For the text-containing cell, return its midpoint in [X, Y] coordinate format. 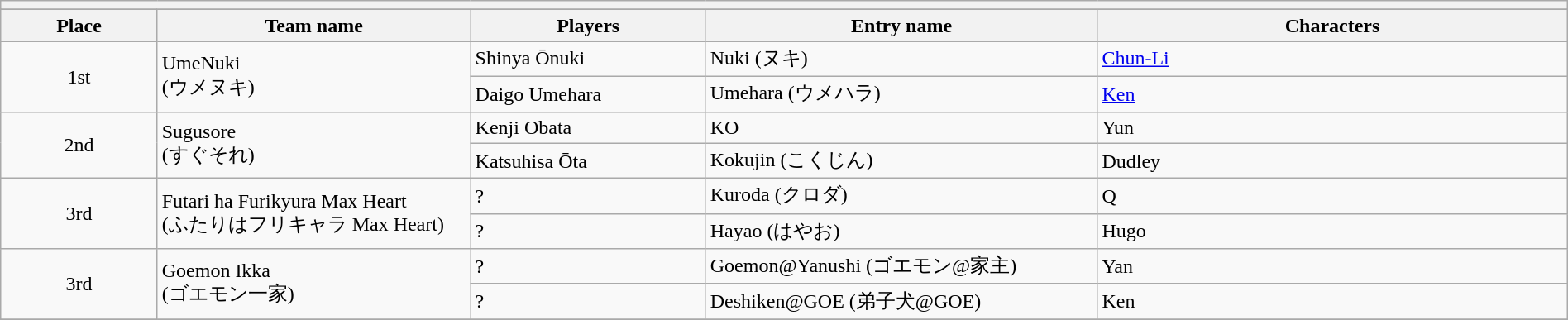
Kuroda (クロダ) [901, 197]
Shinya Ōnuki [588, 60]
Deshiken@GOE (弟子犬@GOE) [901, 301]
Goemon Ikka(ゴエモン一家) [314, 284]
Katsuhisa Ōta [588, 160]
Dudley [1332, 160]
Characters [1332, 26]
Entry name [901, 26]
Hayao (はやお) [901, 232]
Daigo Umehara [588, 94]
KO [901, 127]
Team name [314, 26]
Yan [1332, 266]
2nd [79, 146]
Nuki (ヌキ) [901, 60]
Sugusore(すぐそれ) [314, 146]
Hugo [1332, 232]
Place [79, 26]
Goemon@Yanushi (ゴエモン@家主) [901, 266]
Kokujin (こくじん) [901, 160]
1st [79, 76]
Yun [1332, 127]
Q [1332, 197]
Kenji Obata [588, 127]
Players [588, 26]
Umehara (ウメハラ) [901, 94]
Futari ha Furikyura Max Heart(ふたりはフリキャラ Max Heart) [314, 213]
UmeNuki(ウメヌキ) [314, 76]
Chun-Li [1332, 60]
